Provide the (X, Y) coordinate of the cell's center where the given text is located.  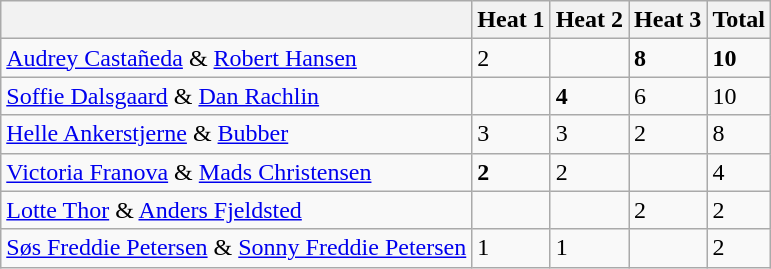
Soffie Dalsgaard & Dan Rachlin (236, 96)
Søs Freddie Petersen & Sonny Freddie Petersen (236, 248)
Heat 2 (589, 20)
6 (668, 96)
Audrey Castañeda & Robert Hansen (236, 58)
Heat 1 (511, 20)
Lotte Thor & Anders Fjeldsted (236, 210)
Victoria Franova & Mads Christensen (236, 172)
Total (739, 20)
Heat 3 (668, 20)
Helle Ankerstjerne & Bubber (236, 134)
